Return [X, Y] of the center of cell containing provided text 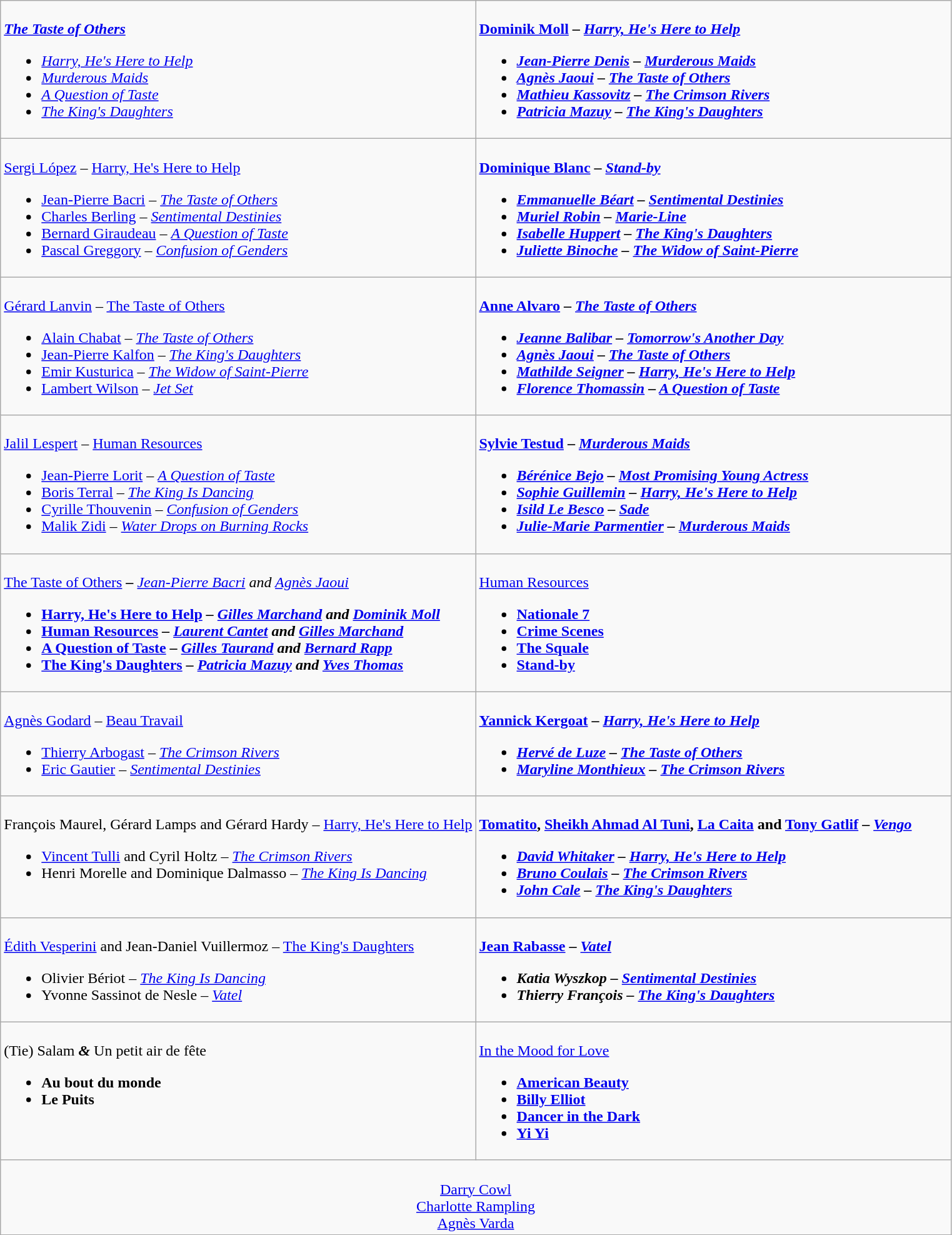
Agnès Godard – Beau TravailThierry Arbogast – The Crimson RiversEric Gautier – Sentimental Destinies [238, 744]
In the Mood for LoveAmerican BeautyBilly ElliotDancer in the DarkYi Yi [713, 1091]
Yannick Kergoat – Harry, He's Here to HelpHervé de Luze – The Taste of OthersMaryline Monthieux – The Crimson Rivers [713, 744]
The Taste of OthersHarry, He's Here to HelpMurderous MaidsA Question of TasteThe King's Daughters [238, 70]
(Tie) Salam & Un petit air de fêteAu bout du mondeLe Puits [238, 1091]
Édith Vesperini and Jean-Daniel Vuillermoz – The King's DaughtersOlivier Bériot – The King Is DancingYvonne Sassinot de Nesle – Vatel [238, 969]
Human ResourcesNationale 7Crime ScenesThe SqualeStand-by [713, 623]
Jean Rabasse – VatelKatia Wyszkop – Sentimental DestiniesThierry François – The King's Daughters [713, 969]
Darry Cowl Charlotte Rampling Agnès Varda [476, 1197]
